Scan for the cell matching the given text and deliver its [X, Y] coordinate at center. 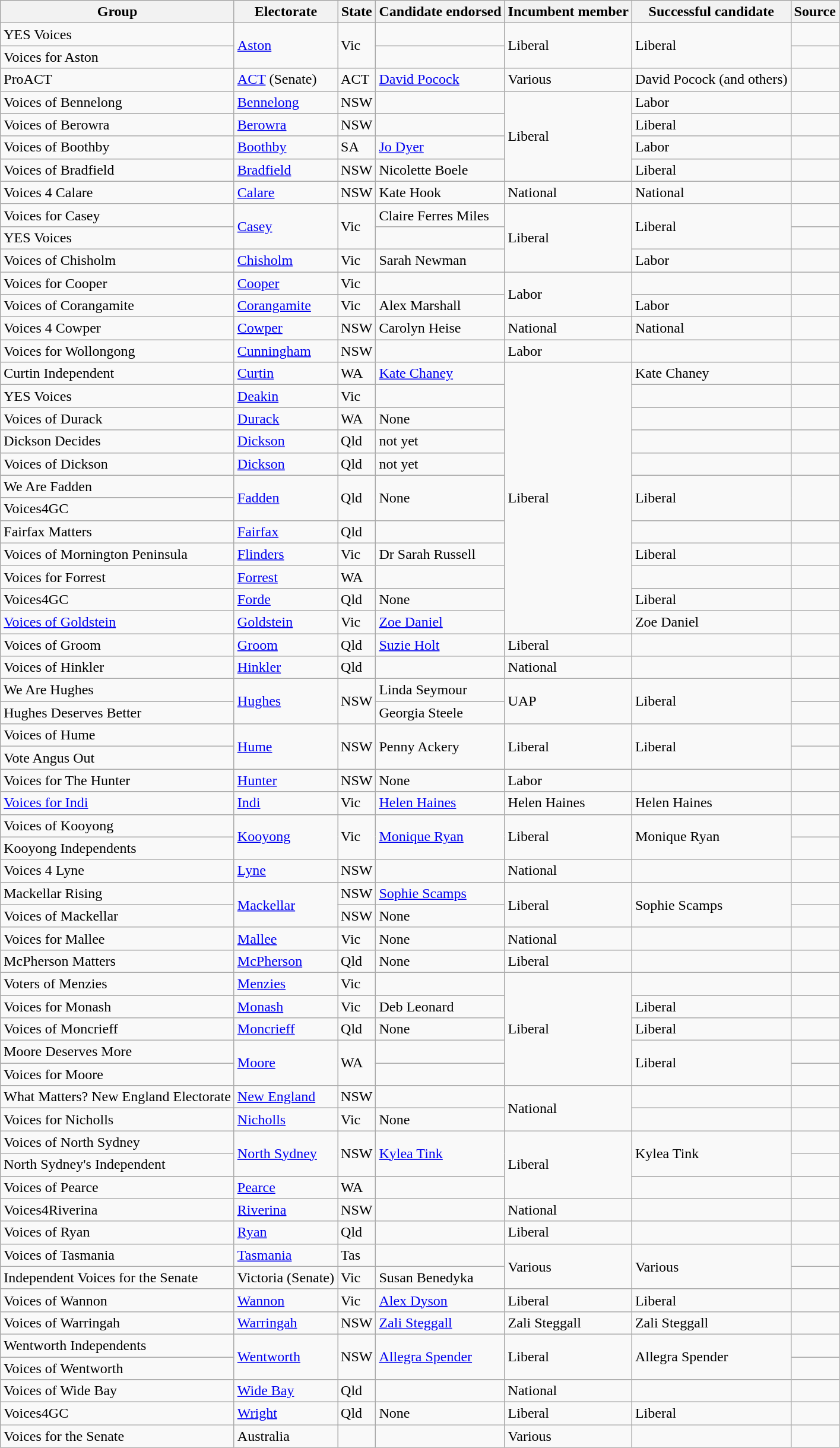
Hinkler [286, 668]
Voices4Riverina [118, 1210]
North Sydney's Independent [118, 1165]
Voices of Corangamite [118, 306]
We Are Fadden [118, 486]
Fairfax [286, 532]
Hughes [286, 701]
Voices for Aston [118, 57]
Curtin Independent [118, 374]
Hume [286, 747]
Dickson Decides [118, 441]
Voices of Wannon [118, 1300]
Voices for The Hunter [118, 780]
Claire Ferres Miles [440, 215]
North Sydney [286, 1153]
Voices of Bradfield [118, 170]
Cunningham [286, 351]
Bradfield [286, 170]
Source [814, 12]
Successful candidate [711, 12]
Monash [286, 1007]
Moore [286, 1063]
Voices of Berowra [118, 125]
Electorate [286, 12]
Voices for the Senate [118, 1436]
Calare [286, 192]
Voices of Kooyong [118, 826]
Corangamite [286, 306]
ProACT [118, 80]
Group [118, 12]
Voices of Groom [118, 644]
Aston [286, 46]
Alex Marshall [440, 306]
UAP [568, 701]
Casey [286, 226]
Warringah [286, 1323]
Voices of Pearce [118, 1187]
Independent Voices for the Senate [118, 1278]
Georgia Steele [440, 713]
Voices for Indi [118, 803]
Voices for Nicholls [118, 1120]
Durack [286, 419]
Sarah Newman [440, 260]
Jo Dyer [440, 147]
ACT (Senate) [286, 80]
What Matters? New England Electorate [118, 1097]
Flinders [286, 554]
Ryan [286, 1232]
Australia [286, 1436]
Voices of Goldstein [118, 622]
Mackellar [286, 905]
Kooyong Independents [118, 848]
Voices for Cooper [118, 283]
Mackellar Rising [118, 893]
Wright [286, 1414]
Nicholls [286, 1120]
Voices 4 Cowper [118, 328]
Voices of Ryan [118, 1232]
Voices of Chisholm [118, 260]
Voices of Wide Bay [118, 1391]
Voices of Moncrieff [118, 1029]
Voices for Wollongong [118, 351]
Susan Benedyka [440, 1278]
Fairfax Matters [118, 532]
Boothby [286, 147]
Voices 4 Calare [118, 192]
Alex Dyson [440, 1300]
Pearce [286, 1187]
Voices of Durack [118, 419]
Tas [357, 1255]
Wentworth Independents [118, 1345]
Wannon [286, 1300]
Voices of Hinkler [118, 668]
State [357, 12]
Menzies [286, 984]
Cowper [286, 328]
Lyne [286, 871]
Hunter [286, 780]
Deb Leonard [440, 1007]
Voices 4 Lyne [118, 871]
David Pocock [440, 80]
McPherson Matters [118, 961]
Nicolette Boele [440, 170]
SA [357, 147]
Voices of Boothby [118, 147]
Cooper [286, 283]
Voices of Dickson [118, 464]
New England [286, 1097]
Voters of Menzies [118, 984]
Mallee [286, 938]
Forde [286, 599]
Victoria (Senate) [286, 1278]
Kate Hook [440, 192]
Tasmania [286, 1255]
Hughes Deserves Better [118, 713]
Bennelong [286, 102]
Groom [286, 644]
Penny Ackery [440, 747]
Voices for Moore [118, 1074]
Voices of Wentworth [118, 1368]
Voices for Forrest [118, 577]
Voices of Warringah [118, 1323]
Voices of Bennelong [118, 102]
Voices of North Sydney [118, 1142]
Voices of Tasmania [118, 1255]
Carolyn Heise [440, 328]
Incumbent member [568, 12]
Suzie Holt [440, 644]
Voices of Hume [118, 735]
McPherson [286, 961]
Wentworth [286, 1357]
Goldstein [286, 622]
Berowra [286, 125]
Voices of Mackellar [118, 916]
We Are Hughes [118, 690]
Vote Angus Out [118, 758]
Indi [286, 803]
Chisholm [286, 260]
Voices for Casey [118, 215]
Riverina [286, 1210]
Candidate endorsed [440, 12]
Curtin [286, 374]
Forrest [286, 577]
David Pocock (and others) [711, 80]
Linda Seymour [440, 690]
Voices for Monash [118, 1007]
Wide Bay [286, 1391]
Moore Deserves More [118, 1052]
Moncrieff [286, 1029]
Kooyong [286, 837]
Deakin [286, 396]
Dr Sarah Russell [440, 554]
Fadden [286, 498]
Voices for Mallee [118, 938]
ACT [357, 80]
Voices of Mornington Peninsula [118, 554]
